Provide the [X, Y] coordinate of the cell's center where the given text is located.  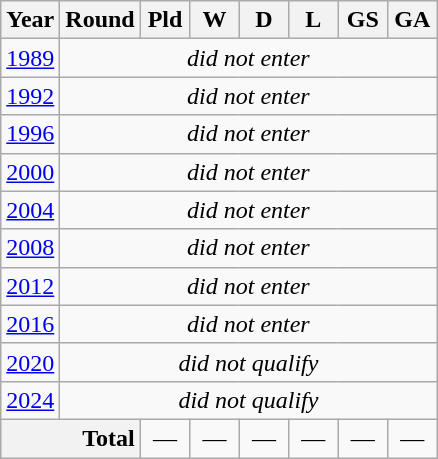
1996 [30, 134]
1989 [30, 58]
1992 [30, 96]
L [314, 20]
2004 [30, 210]
Year [30, 20]
GA [412, 20]
2000 [30, 172]
W [214, 20]
Total [71, 438]
2012 [30, 286]
2008 [30, 248]
Round [100, 20]
D [264, 20]
2016 [30, 324]
2024 [30, 400]
2020 [30, 362]
GS [362, 20]
Pld [164, 20]
